Extract the [x, y] coordinate from the center of the cell holding the provided text.  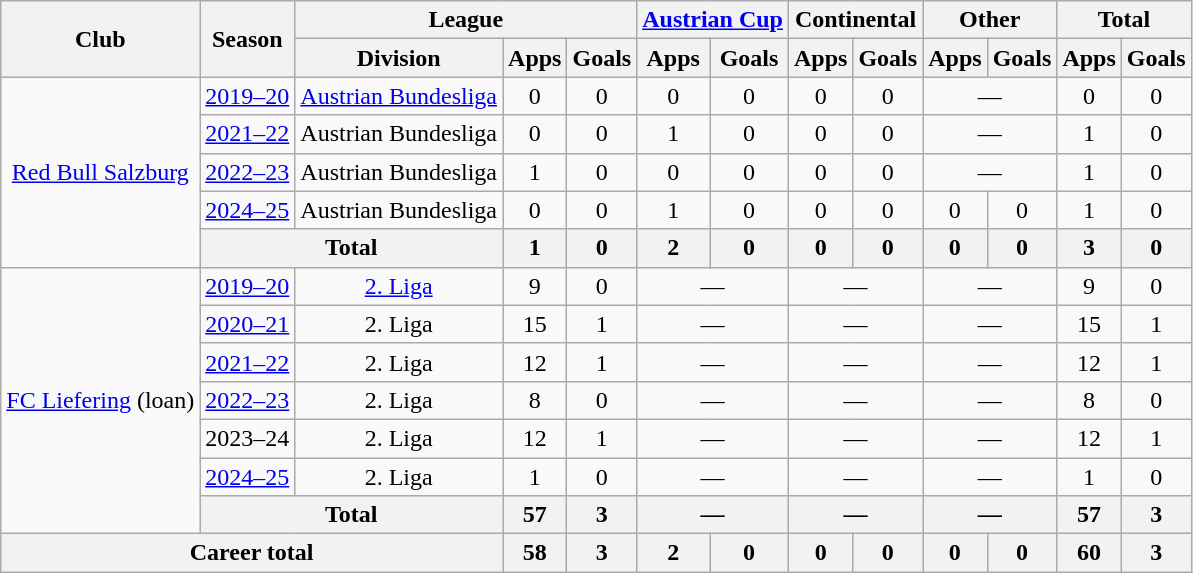
Other [990, 20]
Continental [855, 20]
Red Bull Salzburg [100, 172]
League [466, 20]
Club [100, 39]
Career total [252, 553]
Division [399, 58]
Season [248, 39]
FC Liefering (loan) [100, 400]
Austrian Cup [713, 20]
58 [535, 553]
2023–24 [248, 438]
60 [1089, 553]
2020–21 [248, 324]
